Output the (X, Y) coordinate of the center of the cell containing the given text.  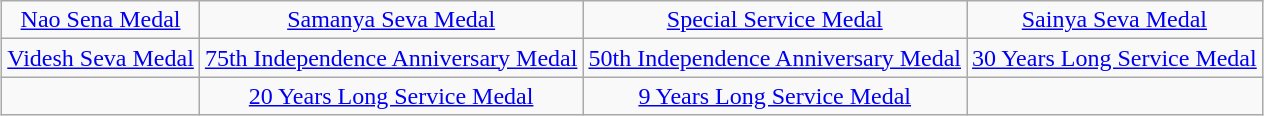
9 Years Long Service Medal (775, 96)
Videsh Seva Medal (101, 58)
20 Years Long Service Medal (391, 96)
Nao Sena Medal (101, 20)
Samanya Seva Medal (391, 20)
50th Independence Anniversary Medal (775, 58)
Special Service Medal (775, 20)
30 Years Long Service Medal (1115, 58)
75th Independence Anniversary Medal (391, 58)
Sainya Seva Medal (1115, 20)
